Detect which cell encompasses the target text, then output its [X, Y] center coordinate. 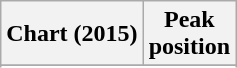
Peak position [189, 34]
Chart (2015) [72, 34]
